Provide the [X, Y] coordinate of the cell's center where the given text is located.  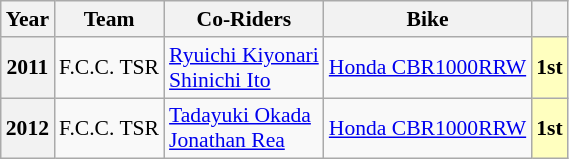
Bike [428, 19]
Year [28, 19]
2011 [28, 68]
Team [109, 19]
2012 [28, 128]
Ryuichi Kiyonari Shinichi Ito [244, 68]
Tadayuki Okada Jonathan Rea [244, 128]
Co-Riders [244, 19]
